Pinpoint the cell where the given text exists, returning its (x, y) midpoint coordinate. 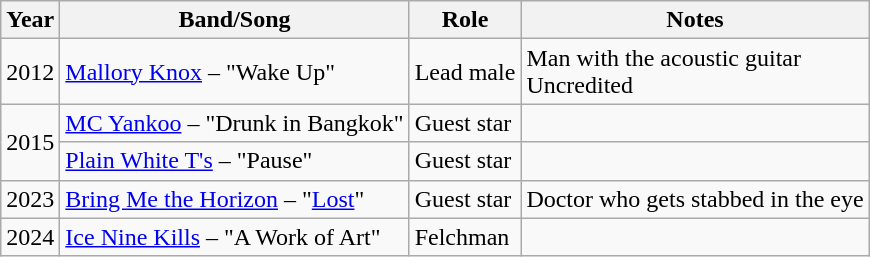
Man with the acoustic guitarUncredited (695, 72)
Mallory Knox – "Wake Up" (234, 72)
2015 (30, 142)
2012 (30, 72)
2023 (30, 199)
Doctor who gets stabbed in the eye (695, 199)
Band/Song (234, 20)
Year (30, 20)
Felchman (465, 237)
Bring Me the Horizon – "Lost" (234, 199)
Plain White T's – "Pause" (234, 161)
Role (465, 20)
Notes (695, 20)
Lead male (465, 72)
2024 (30, 237)
Ice Nine Kills – "A Work of Art" (234, 237)
MC Yankoo – "Drunk in Bangkok" (234, 123)
